Locate the cell with the specified text and output its (X, Y) center coordinate. 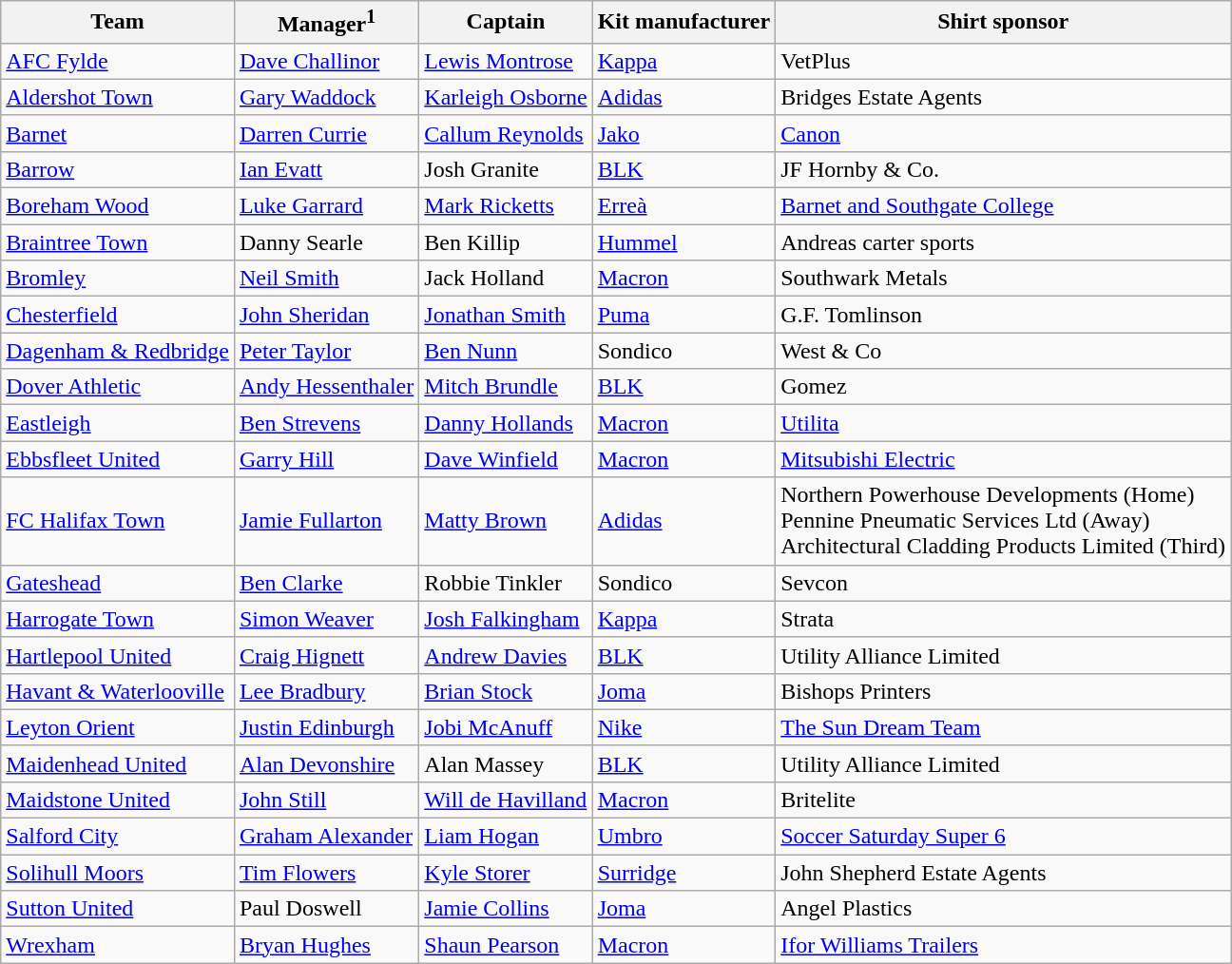
John Shepherd Estate Agents (1004, 873)
Dagenham & Redbridge (118, 351)
Gomez (1004, 387)
Barnet and Southgate College (1004, 206)
Will de Havilland (506, 800)
Andy Hessenthaler (326, 387)
Hummel (684, 242)
Team (118, 23)
Captain (506, 23)
Darren Currie (326, 133)
Maidenhead United (118, 763)
Umbro (684, 837)
Brian Stock (506, 691)
Southwark Metals (1004, 279)
Jako (684, 133)
G.F. Tomlinson (1004, 315)
Bridges Estate Agents (1004, 97)
Surridge (684, 873)
Dave Challinor (326, 61)
Puma (684, 315)
Mitsubishi Electric (1004, 459)
Robbie Tinkler (506, 583)
Ian Evatt (326, 169)
Ben Nunn (506, 351)
Mitch Brundle (506, 387)
Ifor Williams Trailers (1004, 945)
Jamie Fullarton (326, 521)
Wrexham (118, 945)
Strata (1004, 619)
Mark Ricketts (506, 206)
Graham Alexander (326, 837)
Josh Granite (506, 169)
Justin Edinburgh (326, 727)
Barrow (118, 169)
Gateshead (118, 583)
Shirt sponsor (1004, 23)
Northern Powerhouse Developments (Home) Pennine Pneumatic Services Ltd (Away) Architectural Cladding Products Limited (Third) (1004, 521)
Utilita (1004, 423)
Maidstone United (118, 800)
Alan Devonshire (326, 763)
FC Halifax Town (118, 521)
Aldershot Town (118, 97)
Nike (684, 727)
Ben Strevens (326, 423)
Hartlepool United (118, 655)
JF Hornby & Co. (1004, 169)
John Sheridan (326, 315)
Braintree Town (118, 242)
The Sun Dream Team (1004, 727)
Boreham Wood (118, 206)
Jobi McAnuff (506, 727)
Matty Brown (506, 521)
Danny Searle (326, 242)
Lewis Montrose (506, 61)
Kyle Storer (506, 873)
Eastleigh (118, 423)
Havant & Waterlooville (118, 691)
Callum Reynolds (506, 133)
AFC Fylde (118, 61)
Josh Falkingham (506, 619)
Soccer Saturday Super 6 (1004, 837)
Simon Weaver (326, 619)
John Still (326, 800)
Solihull Moors (118, 873)
Britelite (1004, 800)
Andrew Davies (506, 655)
Kit manufacturer (684, 23)
Andreas carter sports (1004, 242)
Barnet (118, 133)
Danny Hollands (506, 423)
Erreà (684, 206)
Karleigh Osborne (506, 97)
Ebbsfleet United (118, 459)
Craig Hignett (326, 655)
Gary Waddock (326, 97)
Garry Hill (326, 459)
Jack Holland (506, 279)
Jamie Collins (506, 909)
Tim Flowers (326, 873)
Angel Plastics (1004, 909)
Chesterfield (118, 315)
West & Co (1004, 351)
Neil Smith (326, 279)
Salford City (118, 837)
Dover Athletic (118, 387)
Lee Bradbury (326, 691)
Alan Massey (506, 763)
Dave Winfield (506, 459)
Ben Killip (506, 242)
Canon (1004, 133)
Luke Garrard (326, 206)
Sevcon (1004, 583)
Shaun Pearson (506, 945)
Ben Clarke (326, 583)
Harrogate Town (118, 619)
Bromley (118, 279)
Bryan Hughes (326, 945)
VetPlus (1004, 61)
Leyton Orient (118, 727)
Manager1 (326, 23)
Sutton United (118, 909)
Paul Doswell (326, 909)
Jonathan Smith (506, 315)
Bishops Printers (1004, 691)
Liam Hogan (506, 837)
Peter Taylor (326, 351)
